Search for the cell housing the specified text and yield its [X, Y] center coordinate. 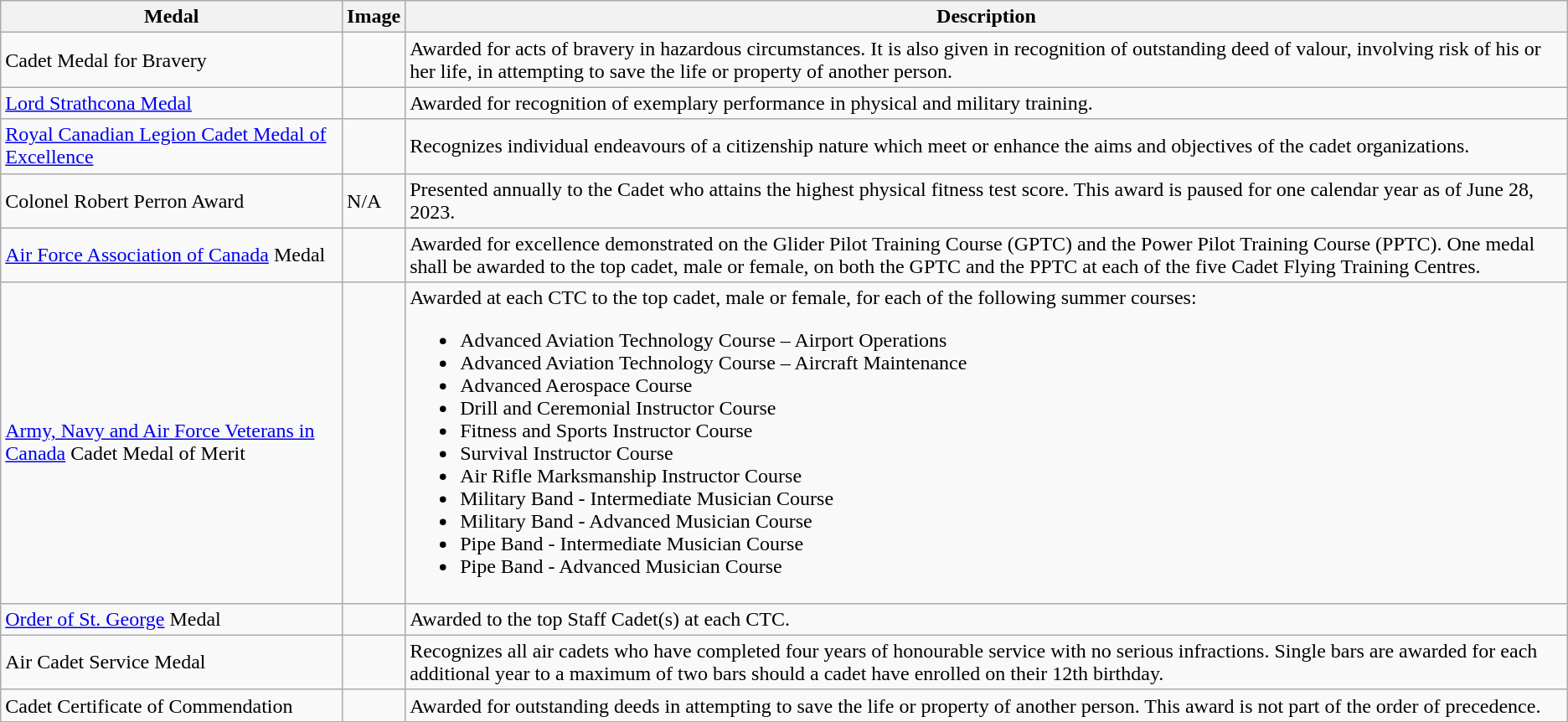
Recognizes individual endeavours of a citizenship nature which meet or enhance the aims and objectives of the cadet organizations. [987, 146]
Cadet Certificate of Commendation [172, 705]
Royal Canadian Legion Cadet Medal of Excellence [172, 146]
Medal [172, 17]
Colonel Robert Perron Award [172, 201]
Awarded for outstanding deeds in attempting to save the life or property of another person. This award is not part of the order of precedence. [987, 705]
Image [374, 17]
Awarded to the top Staff Cadet(s) at each CTC. [987, 619]
Presented annually to the Cadet who attains the highest physical fitness test score. This award is paused for one calendar year as of June 28, 2023. [987, 201]
Army, Navy and Air Force Veterans in Canada Cadet Medal of Merit [172, 442]
Awarded for recognition of exemplary performance in physical and military training. [987, 103]
Order of St. George Medal [172, 619]
Description [987, 17]
Lord Strathcona Medal [172, 103]
Cadet Medal for Bravery [172, 60]
Air Force Association of Canada Medal [172, 255]
N/A [374, 201]
Air Cadet Service Medal [172, 662]
